Find where the given text appears and provide that cell's center as [x, y] coordinate. 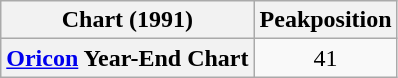
Oricon Year-End Chart [128, 58]
41 [326, 58]
Peakposition [326, 20]
Chart (1991) [128, 20]
